Capture the cell that displays the provided text and extract its (X, Y) central coordinate. 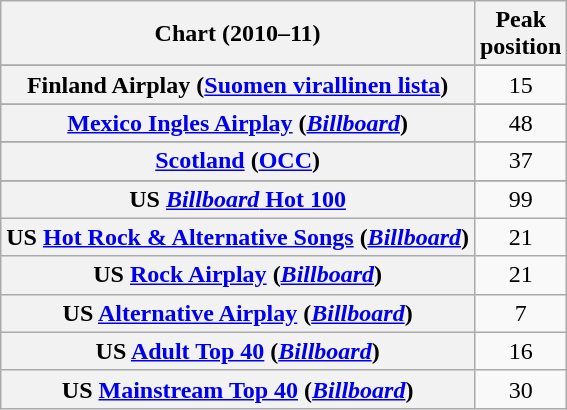
37 (520, 161)
Peakposition (520, 34)
7 (520, 313)
Scotland (OCC) (238, 161)
US Billboard Hot 100 (238, 199)
Finland Airplay (Suomen virallinen lista) (238, 85)
US Adult Top 40 (Billboard) (238, 351)
15 (520, 85)
US Rock Airplay (Billboard) (238, 275)
US Mainstream Top 40 (Billboard) (238, 389)
30 (520, 389)
99 (520, 199)
16 (520, 351)
US Alternative Airplay (Billboard) (238, 313)
US Hot Rock & Alternative Songs (Billboard) (238, 237)
48 (520, 123)
Chart (2010–11) (238, 34)
Mexico Ingles Airplay (Billboard) (238, 123)
